From the cell containing the given text, extract its center point as (X, Y) coordinate. 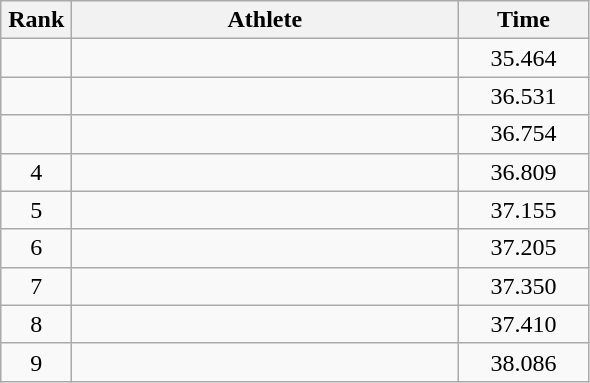
36.531 (524, 96)
38.086 (524, 362)
37.350 (524, 286)
7 (36, 286)
9 (36, 362)
Rank (36, 20)
Time (524, 20)
Athlete (265, 20)
8 (36, 324)
6 (36, 248)
36.809 (524, 172)
4 (36, 172)
37.410 (524, 324)
37.155 (524, 210)
37.205 (524, 248)
35.464 (524, 58)
36.754 (524, 134)
5 (36, 210)
